Return [X, Y] of the center of cell containing provided text 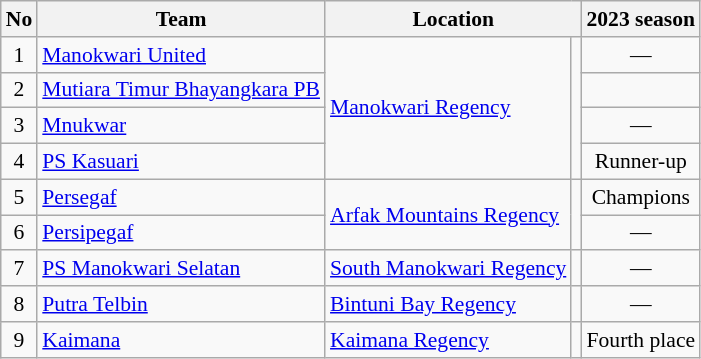
Kaimana [181, 340]
South Manokwari Regency [448, 269]
6 [20, 233]
3 [20, 126]
Kaimana Regency [448, 340]
PS Kasuari [181, 162]
PS Manokwari Selatan [181, 269]
Fourth place [640, 340]
No [20, 19]
Location [453, 19]
2023 season [640, 19]
Runner-up [640, 162]
Persegaf [181, 197]
Persipegaf [181, 233]
Manokwari United [181, 55]
Champions [640, 197]
5 [20, 197]
Manokwari Regency [448, 108]
7 [20, 269]
Arfak Mountains Regency [448, 214]
9 [20, 340]
4 [20, 162]
1 [20, 55]
8 [20, 304]
Bintuni Bay Regency [448, 304]
Team [181, 19]
Putra Telbin [181, 304]
Mutiara Timur Bhayangkara PB [181, 90]
2 [20, 90]
Mnukwar [181, 126]
